Extract the [x, y] coordinate from the center of the cell holding the provided text.  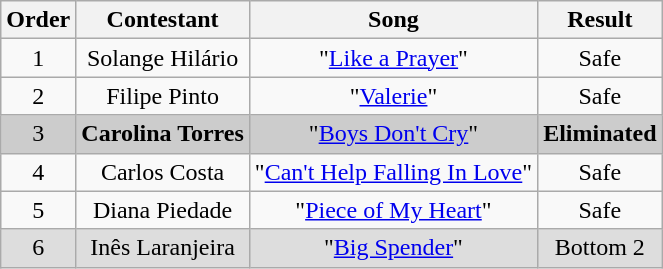
Carlos Costa [163, 172]
5 [38, 210]
2 [38, 96]
Inês Laranjeira [163, 248]
Song [393, 20]
3 [38, 134]
"Piece of My Heart" [393, 210]
Order [38, 20]
4 [38, 172]
Contestant [163, 20]
Filipe Pinto [163, 96]
1 [38, 58]
6 [38, 248]
"Valerie" [393, 96]
Result [600, 20]
"Like a Prayer" [393, 58]
"Big Spender" [393, 248]
Solange Hilário [163, 58]
"Boys Don't Cry" [393, 134]
Eliminated [600, 134]
Diana Piedade [163, 210]
Bottom 2 [600, 248]
Carolina Torres [163, 134]
"Can't Help Falling In Love" [393, 172]
